Provide the [x, y] coordinate of the cell's center where the given text is located.  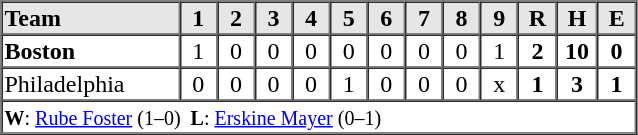
5 [349, 18]
6 [387, 18]
Boston [91, 50]
H [577, 18]
E [616, 18]
9 [499, 18]
W: Rube Foster (1–0) L: Erskine Mayer (0–1) [319, 116]
4 [311, 18]
Team [91, 18]
x [499, 84]
Philadelphia [91, 84]
8 [462, 18]
7 [424, 18]
R [538, 18]
10 [577, 50]
